Locate the cell with the specified text and output its [x, y] center coordinate. 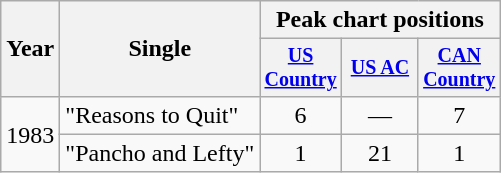
1983 [30, 134]
Peak chart positions [380, 20]
7 [459, 115]
US AC [380, 68]
"Pancho and Lefty" [160, 153]
6 [301, 115]
— [380, 115]
US Country [301, 68]
CAN Country [459, 68]
Single [160, 49]
"Reasons to Quit" [160, 115]
21 [380, 153]
Year [30, 49]
